Scan for the cell matching the given text and deliver its [X, Y] coordinate at center. 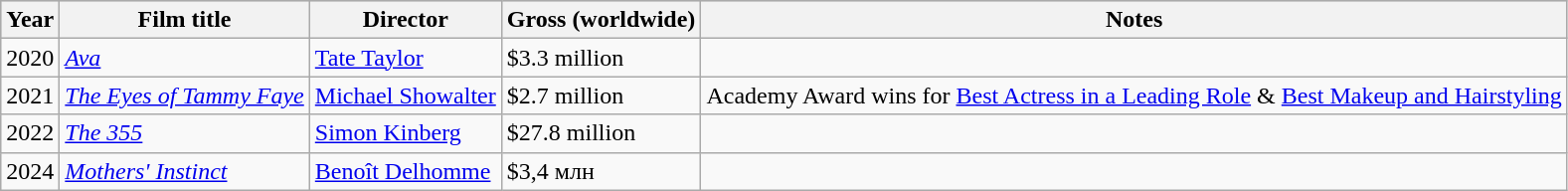
2021 [30, 95]
Academy Award wins for Best Actress in a Leading Role & Best Makeup and Hairstyling [1133, 95]
$27.8 million [601, 133]
Film title [185, 20]
The 355 [185, 133]
Gross (worldwide) [601, 20]
Notes [1133, 20]
$2.7 million [601, 95]
2022 [30, 133]
$3,4 млн [601, 171]
The Eyes of Tammy Faye [185, 95]
Benoît Delhomme [406, 171]
Tate Taylor [406, 58]
Mothers' Instinct [185, 171]
2024 [30, 171]
Ava [185, 58]
$3.3 million [601, 58]
Simon Kinberg [406, 133]
Director [406, 20]
Year [30, 20]
2020 [30, 58]
Michael Showalter [406, 95]
